Return [X, Y] of the center of cell containing provided text 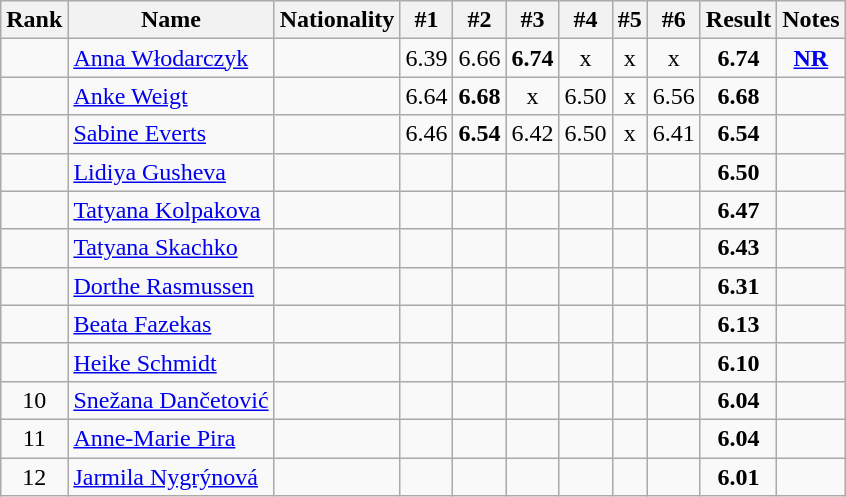
#6 [674, 20]
6.42 [532, 134]
Result [738, 20]
Dorthe Rasmussen [171, 286]
6.46 [426, 134]
11 [34, 438]
Notes [811, 20]
Tatyana Skachko [171, 248]
Lidiya Gusheva [171, 172]
6.47 [738, 210]
Tatyana Kolpakova [171, 210]
Heike Schmidt [171, 362]
6.39 [426, 58]
Beata Fazekas [171, 324]
6.66 [480, 58]
10 [34, 400]
6.64 [426, 96]
12 [34, 477]
6.01 [738, 477]
Name [171, 20]
6.41 [674, 134]
#4 [586, 20]
6.31 [738, 286]
Snežana Dančetović [171, 400]
6.10 [738, 362]
#1 [426, 20]
Rank [34, 20]
6.56 [674, 96]
Anne-Marie Pira [171, 438]
NR [811, 58]
#5 [630, 20]
Sabine Everts [171, 134]
6.43 [738, 248]
#2 [480, 20]
Anke Weigt [171, 96]
Nationality [337, 20]
6.13 [738, 324]
Anna Włodarczyk [171, 58]
Jarmila Nygrýnová [171, 477]
#3 [532, 20]
